For the text-containing cell, return its midpoint in (x, y) coordinate format. 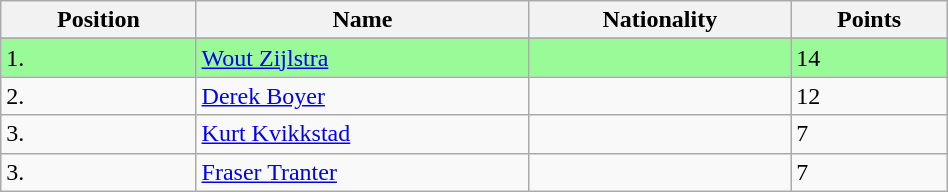
12 (869, 96)
2. (98, 96)
Name (362, 20)
Kurt Kvikkstad (362, 134)
14 (869, 58)
1. (98, 58)
Wout Zijlstra (362, 58)
Position (98, 20)
Derek Boyer (362, 96)
Fraser Tranter (362, 172)
Nationality (660, 20)
Points (869, 20)
